Pinpoint the cell where the given text exists, returning its [X, Y] midpoint coordinate. 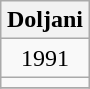
1991 [44, 58]
Doljani [44, 20]
